Capture the cell that displays the provided text and extract its (X, Y) central coordinate. 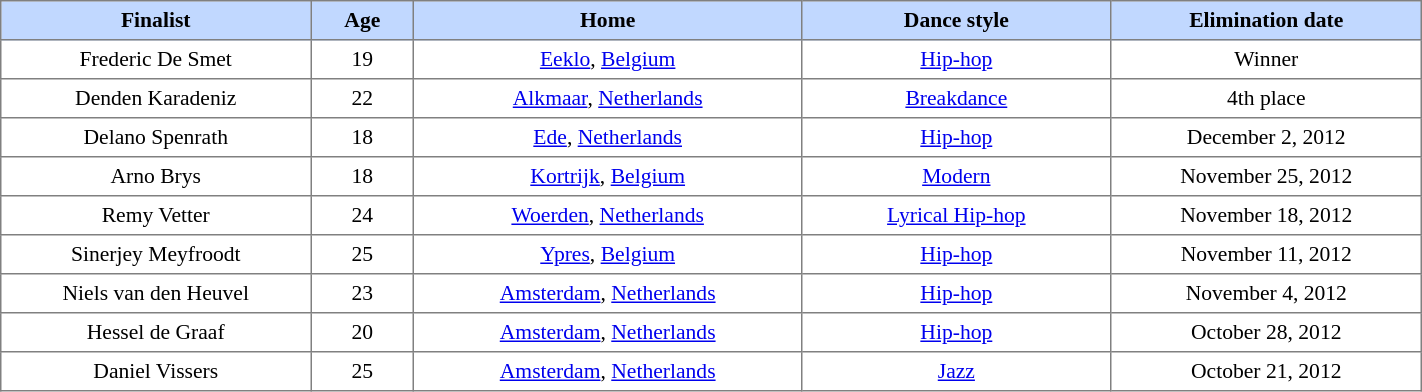
Niels van den Heuvel (156, 294)
Jazz (956, 372)
Lyrical Hip-hop (956, 216)
Alkmaar, Netherlands (608, 98)
December 2, 2012 (1266, 138)
Finalist (156, 20)
Kortrijk, Belgium (608, 176)
Denden Karadeniz (156, 98)
Remy Vetter (156, 216)
Ede, Netherlands (608, 138)
24 (362, 216)
November 18, 2012 (1266, 216)
October 21, 2012 (1266, 372)
Woerden, Netherlands (608, 216)
Age (362, 20)
20 (362, 332)
Delano Spenrath (156, 138)
23 (362, 294)
Dance style (956, 20)
Ypres, Belgium (608, 254)
19 (362, 60)
October 28, 2012 (1266, 332)
Sinerjey Meyfroodt (156, 254)
Breakdance (956, 98)
Modern (956, 176)
Frederic De Smet (156, 60)
Arno Brys (156, 176)
Daniel Vissers (156, 372)
4th place (1266, 98)
November 25, 2012 (1266, 176)
Elimination date (1266, 20)
Hessel de Graaf (156, 332)
Home (608, 20)
Winner (1266, 60)
22 (362, 98)
November 4, 2012 (1266, 294)
November 11, 2012 (1266, 254)
Eeklo, Belgium (608, 60)
